Find where the given text appears and provide that cell's center as [x, y] coordinate. 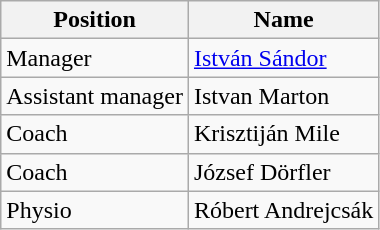
Position [95, 20]
Róbert Andrejcsák [283, 210]
Physio [95, 210]
Krisztiján Mile [283, 134]
Manager [95, 58]
Name [283, 20]
Assistant manager [95, 96]
Istvan Marton [283, 96]
István Sándor [283, 58]
József Dörfler [283, 172]
